Detect which cell encompasses the target text, then output its [x, y] center coordinate. 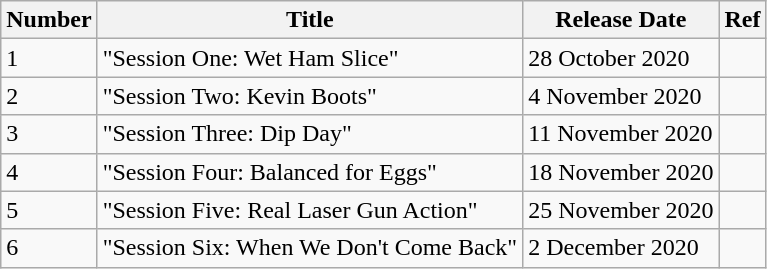
2 [49, 96]
11 November 2020 [621, 134]
Release Date [621, 20]
2 December 2020 [621, 248]
"Session Four: Balanced for Eggs" [310, 172]
"Session Six: When We Don't Come Back" [310, 248]
"Session Three: Dip Day" [310, 134]
Number [49, 20]
"Session Two: Kevin Boots" [310, 96]
"Session Five: Real Laser Gun Action" [310, 210]
28 October 2020 [621, 58]
6 [49, 248]
25 November 2020 [621, 210]
"Session One: Wet Ham Slice" [310, 58]
5 [49, 210]
1 [49, 58]
Title [310, 20]
18 November 2020 [621, 172]
Ref [742, 20]
3 [49, 134]
4 [49, 172]
4 November 2020 [621, 96]
